Return (x, y) of the center of cell containing provided text 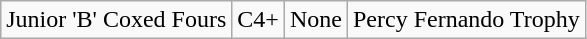
Junior 'B' Coxed Fours (116, 20)
None (316, 20)
C4+ (258, 20)
Percy Fernando Trophy (466, 20)
